Determine the (X, Y) coordinate at the center of the cell enclosing the given text.  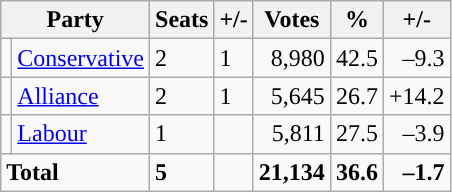
8,980 (292, 58)
+14.2 (416, 96)
% (356, 20)
Total (76, 172)
36.6 (356, 172)
–3.9 (416, 134)
21,134 (292, 172)
42.5 (356, 58)
5 (182, 172)
26.7 (356, 96)
Labour (81, 134)
Alliance (81, 96)
–1.7 (416, 172)
Party (76, 20)
Seats (182, 20)
Votes (292, 20)
5,811 (292, 134)
Conservative (81, 58)
–9.3 (416, 58)
5,645 (292, 96)
27.5 (356, 134)
